Provide the (X, Y) coordinate of the cell's center where the given text is located.  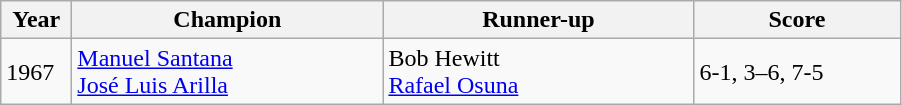
Runner-up (538, 20)
6-1, 3–6, 7-5 (797, 72)
Year (36, 20)
Champion (228, 20)
Score (797, 20)
1967 (36, 72)
Bob Hewitt Rafael Osuna (538, 72)
Manuel Santana José Luis Arilla (228, 72)
